For the text-containing cell, return its midpoint in [X, Y] coordinate format. 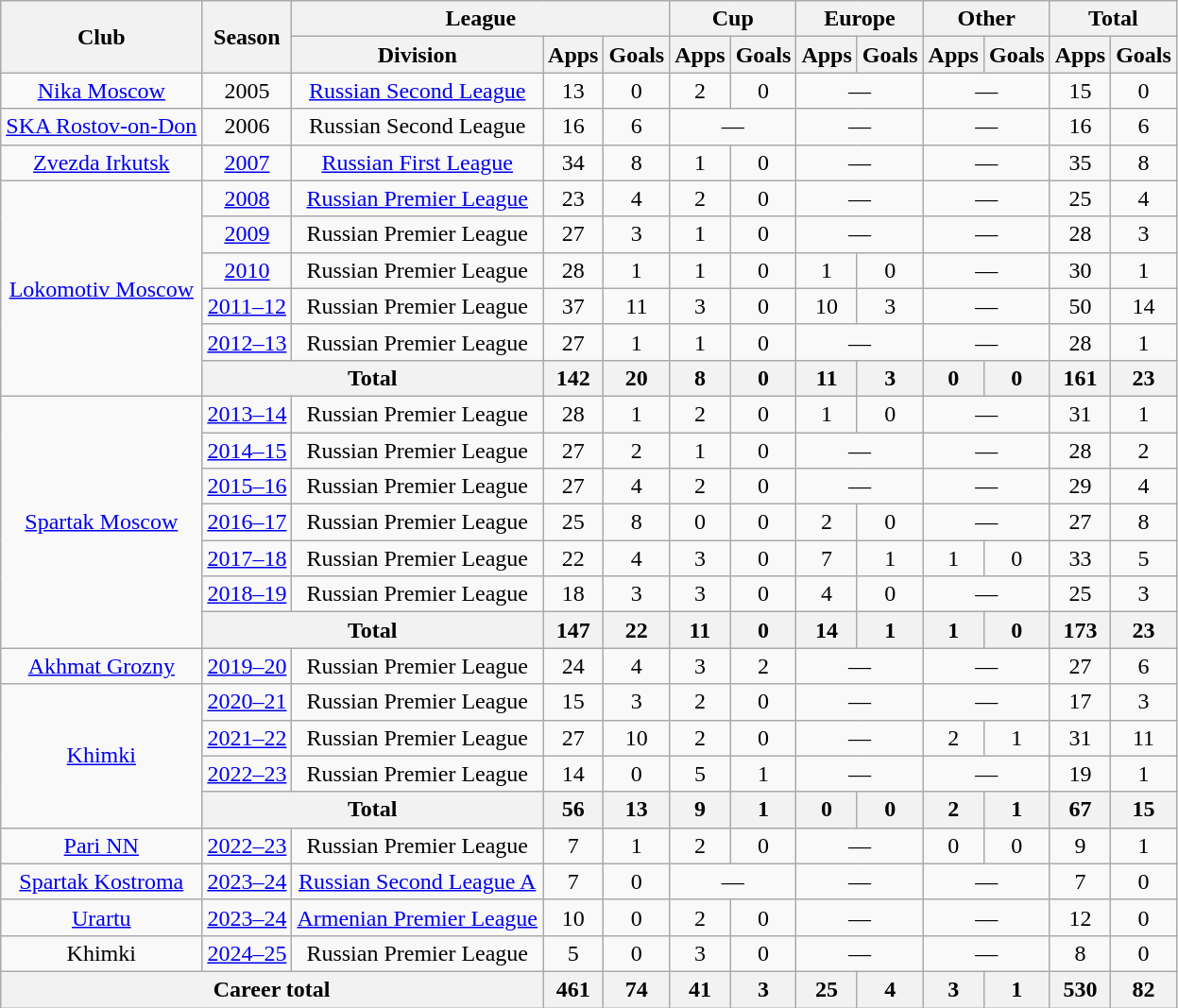
2010 [248, 270]
147 [573, 630]
67 [1080, 810]
34 [573, 162]
2011–12 [248, 306]
18 [573, 594]
Pari NN [102, 846]
82 [1144, 989]
2005 [248, 91]
Russian Second League A [418, 881]
2013–14 [248, 414]
2021–22 [248, 738]
33 [1080, 558]
2020–21 [248, 702]
2008 [248, 198]
SKA Rostov-on-Don [102, 127]
Akhmat Grozny [102, 666]
Nika Moscow [102, 91]
19 [1080, 774]
2012–13 [248, 342]
142 [573, 378]
35 [1080, 162]
Cup [733, 19]
74 [637, 989]
Club [102, 37]
2024–25 [248, 953]
Season [248, 37]
173 [1080, 630]
37 [573, 306]
2014–15 [248, 451]
530 [1080, 989]
Lokomotiv Moscow [102, 288]
2006 [248, 127]
461 [573, 989]
12 [1080, 917]
Zvezda Irkutsk [102, 162]
2017–18 [248, 558]
Spartak Kostroma [102, 881]
2016–17 [248, 522]
41 [700, 989]
Europe [860, 19]
2015–16 [248, 487]
Spartak Moscow [102, 521]
20 [637, 378]
Other [986, 19]
50 [1080, 306]
Russian First League [418, 162]
Armenian Premier League [418, 917]
2009 [248, 234]
2019–20 [248, 666]
2007 [248, 162]
17 [1080, 702]
24 [573, 666]
Division [418, 55]
Career total [272, 989]
League [481, 19]
56 [573, 810]
Urartu [102, 917]
30 [1080, 270]
2018–19 [248, 594]
161 [1080, 378]
29 [1080, 487]
